Return the (x, y) coordinate for the center point of the cell that contains the specified text.  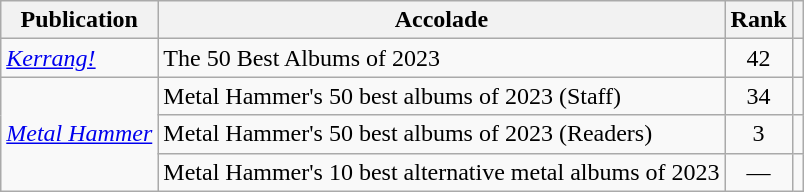
34 (758, 96)
Metal Hammer's 10 best alternative metal albums of 2023 (442, 172)
42 (758, 58)
Metal Hammer (80, 134)
Metal Hammer's 50 best albums of 2023 (Readers) (442, 134)
Rank (758, 20)
— (758, 172)
Publication (80, 20)
The 50 Best Albums of 2023 (442, 58)
Kerrang! (80, 58)
Accolade (442, 20)
Metal Hammer's 50 best albums of 2023 (Staff) (442, 96)
3 (758, 134)
